Pinpoint the cell where the given text exists, returning its (x, y) midpoint coordinate. 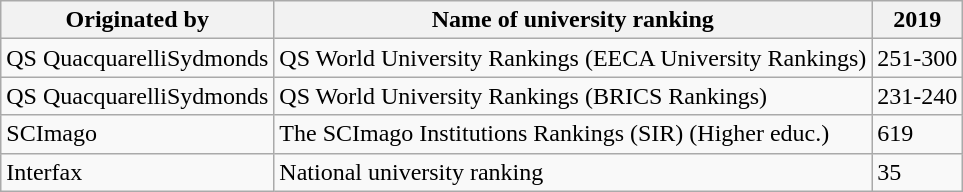
231-240 (918, 96)
2019 (918, 20)
SCImago (138, 134)
Name of university ranking (573, 20)
251-300 (918, 58)
Originated by (138, 20)
QS World University Rankings (BRICS Rankings) (573, 96)
Interfax (138, 172)
QS World University Rankings (EECA University Rankings) (573, 58)
National university ranking (573, 172)
The SCImago Institutions Rankings (SIR) (Higher educ.) (573, 134)
35 (918, 172)
619 (918, 134)
